Search for the cell housing the specified text and yield its [x, y] center coordinate. 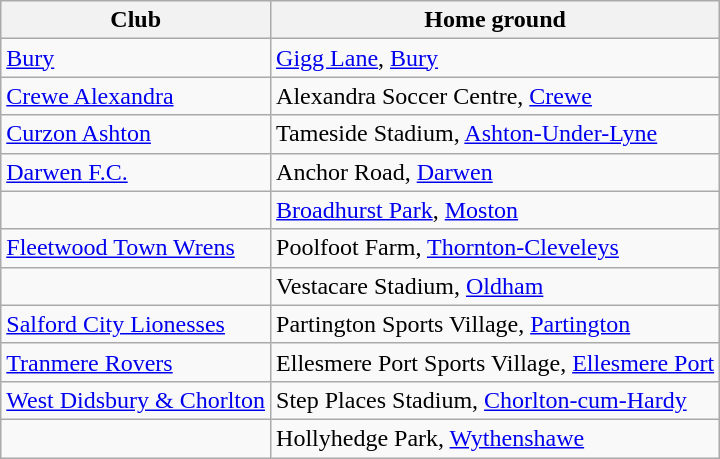
Darwen F.C. [136, 172]
West Didsbury & Chorlton [136, 400]
Gigg Lane, Bury [496, 58]
Crewe Alexandra [136, 96]
Tranmere Rovers [136, 362]
Alexandra Soccer Centre, Crewe [496, 96]
Salford City Lionesses [136, 324]
Step Places Stadium, Chorlton-cum-Hardy [496, 400]
Fleetwood Town Wrens [136, 248]
Hollyhedge Park, Wythenshawe [496, 438]
Broadhurst Park, Moston [496, 210]
Ellesmere Port Sports Village, Ellesmere Port [496, 362]
Club [136, 20]
Home ground [496, 20]
Anchor Road, Darwen [496, 172]
Vestacare Stadium, Oldham [496, 286]
Tameside Stadium, Ashton-Under-Lyne [496, 134]
Partington Sports Village, Partington [496, 324]
Curzon Ashton [136, 134]
Bury [136, 58]
Poolfoot Farm, Thornton-Cleveleys [496, 248]
